From the cell containing the given text, extract its center point as [X, Y] coordinate. 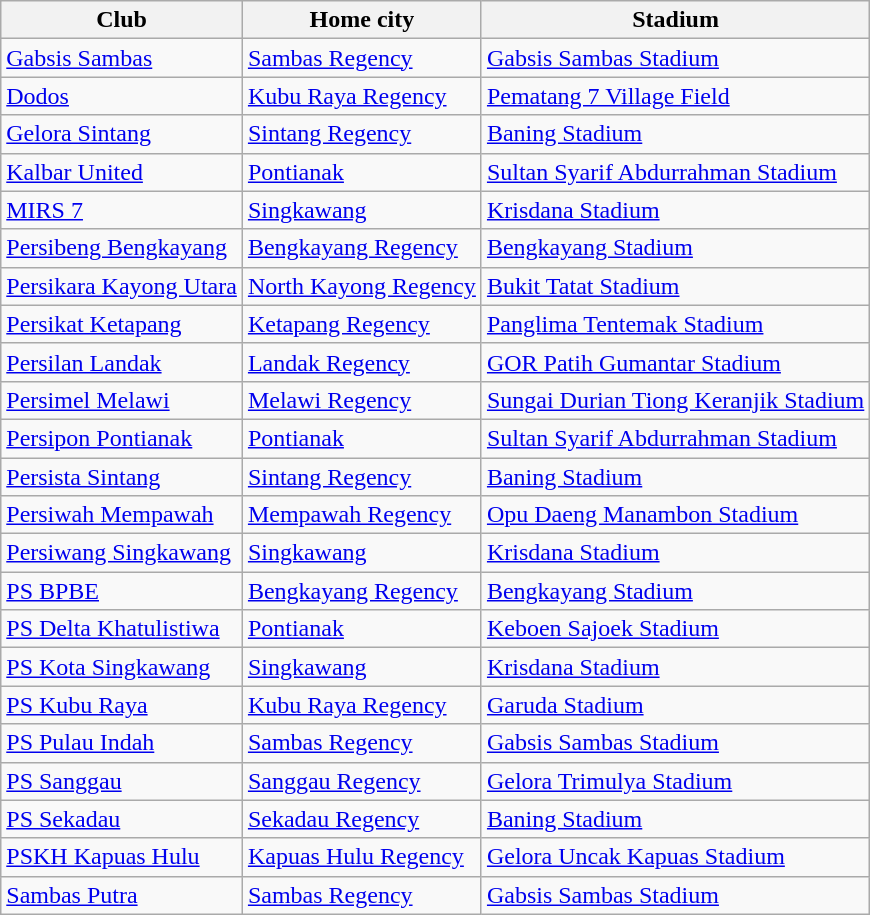
PS Pulau Indah [122, 743]
PSKH Kapuas Hulu [122, 857]
Persista Sintang [122, 477]
Kalbar United [122, 172]
Pematang 7 Village Field [675, 96]
PS Sanggau [122, 781]
Persipon Pontianak [122, 438]
Club [122, 20]
Gelora Trimulya Stadium [675, 781]
Persimel Melawi [122, 400]
PS BPBE [122, 591]
Persikara Kayong Utara [122, 286]
Stadium [675, 20]
Kapuas Hulu Regency [362, 857]
Garuda Stadium [675, 705]
GOR Patih Gumantar Stadium [675, 362]
PS Kota Singkawang [122, 667]
Gelora Uncak Kapuas Stadium [675, 857]
Mempawah Regency [362, 515]
Landak Regency [362, 362]
Sanggau Regency [362, 781]
Persikat Ketapang [122, 324]
Persilan Landak [122, 362]
Dodos [122, 96]
North Kayong Regency [362, 286]
Sambas Putra [122, 895]
Keboen Sajoek Stadium [675, 629]
Persiwah Mempawah [122, 515]
MIRS 7 [122, 210]
Gelora Sintang [122, 134]
Sekadau Regency [362, 819]
Panglima Tentemak Stadium [675, 324]
Home city [362, 20]
PS Sekadau [122, 819]
PS Delta Khatulistiwa [122, 629]
Bukit Tatat Stadium [675, 286]
Gabsis Sambas [122, 58]
Opu Daeng Manambon Stadium [675, 515]
Sungai Durian Tiong Keranjik Stadium [675, 400]
Melawi Regency [362, 400]
PS Kubu Raya [122, 705]
Persibeng Bengkayang [122, 248]
Ketapang Regency [362, 324]
Persiwang Singkawang [122, 553]
